Scan for the cell matching the given text and deliver its (x, y) coordinate at center. 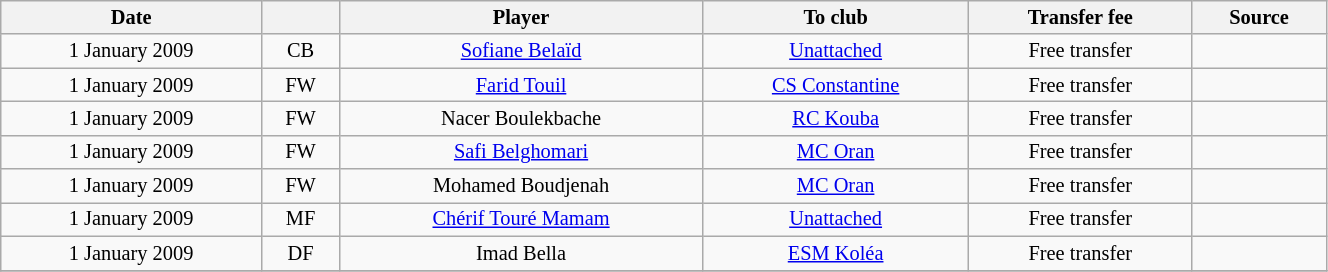
ESM Koléa (835, 253)
Farid Touil (522, 85)
Sofiane Belaïd (522, 51)
Chérif Touré Mamam (522, 219)
Safi Belghomari (522, 152)
CB (300, 51)
RC Kouba (835, 118)
Date (132, 17)
Source (1260, 17)
Nacer Boulekbache (522, 118)
CS Constantine (835, 85)
MF (300, 219)
Player (522, 17)
DF (300, 253)
To club (835, 17)
Imad Bella (522, 253)
Transfer fee (1080, 17)
Mohamed Boudjenah (522, 186)
